Return the [X, Y] coordinate for the center point of the cell that contains the specified text.  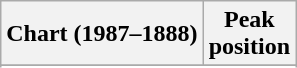
Chart (1987–1888) [102, 34]
Peakposition [249, 34]
